From the cell containing the given text, extract its center point as [x, y] coordinate. 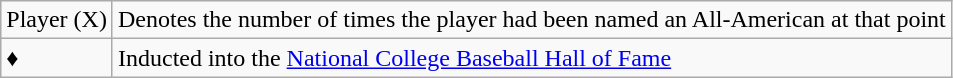
♦ [57, 58]
Inducted into the National College Baseball Hall of Fame [532, 58]
Denotes the number of times the player had been named an All-American at that point [532, 20]
Player (X) [57, 20]
